Capture the cell that displays the provided text and extract its [x, y] central coordinate. 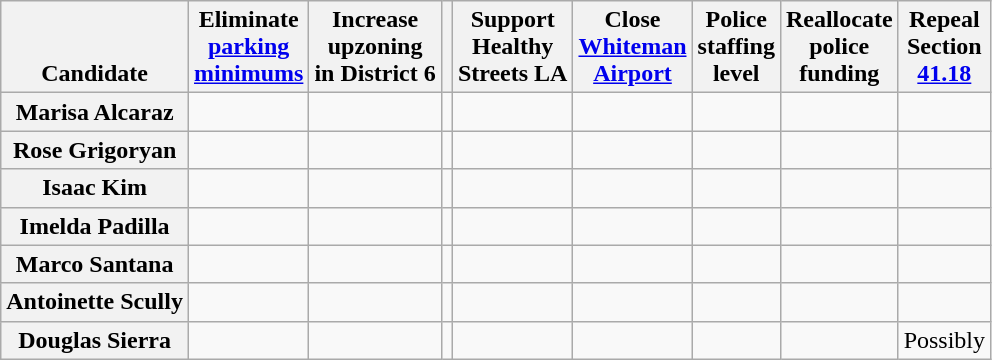
Imelda Padilla [95, 226]
Antoinette Scully [95, 302]
Candidate [95, 47]
RepealSection41.18 [944, 47]
Increaseupzoningin District 6 [375, 47]
Policestaffinglevel [736, 47]
Rose Grigoryan [95, 150]
Eliminateparkingminimums [248, 47]
Marco Santana [95, 264]
CloseWhitemanAirport [632, 47]
SupportHealthyStreets LA [512, 47]
Reallocatepolicefunding [839, 47]
Isaac Kim [95, 188]
Marisa Alcaraz [95, 112]
Douglas Sierra [95, 340]
Possibly [944, 340]
